Extract the (x, y) coordinate from the center of the cell holding the provided text.  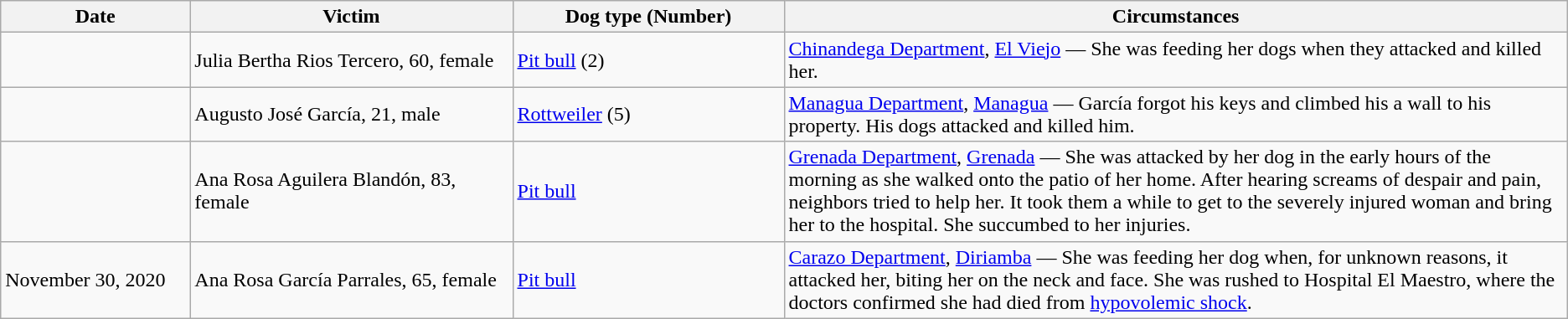
Chinandega Department, El Viejo — She was feeding her dogs when they attacked and killed her. (1176, 60)
Augusto José García, 21, male (352, 114)
November 30, 2020 (95, 280)
Pit bull (2) (648, 60)
Ana Rosa García Parrales, 65, female (352, 280)
Date (95, 17)
Ana Rosa Aguilera Blandón, 83, female (352, 191)
Rottweiler (5) (648, 114)
Managua Department, Managua — García forgot his keys and climbed his a wall to his property. His dogs attacked and killed him. (1176, 114)
Dog type (Number) (648, 17)
Circumstances (1176, 17)
Victim (352, 17)
Julia Bertha Rios Tercero, 60, female (352, 60)
